From the cell containing the given text, extract its center point as (x, y) coordinate. 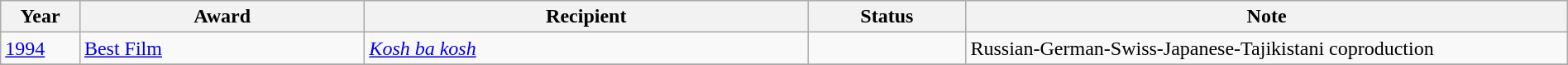
Best Film (222, 48)
Award (222, 17)
Russian-German-Swiss-Japanese-Tajikistani coproduction (1267, 48)
Year (41, 17)
1994 (41, 48)
Status (887, 17)
Recipient (586, 17)
Note (1267, 17)
Kosh ba kosh (586, 48)
